Pinpoint the cell where the given text exists, returning its (x, y) midpoint coordinate. 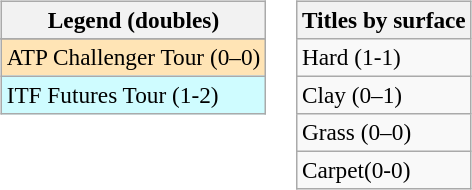
Titles by surface (384, 20)
Legend (doubles) (133, 20)
Hard (1-1) (384, 57)
Carpet(0-0) (384, 171)
Clay (0–1) (384, 95)
ATP Challenger Tour (0–0) (133, 57)
ITF Futures Tour (1-2) (133, 95)
Grass (0–0) (384, 133)
